Detect which cell encompasses the target text, then output its (x, y) center coordinate. 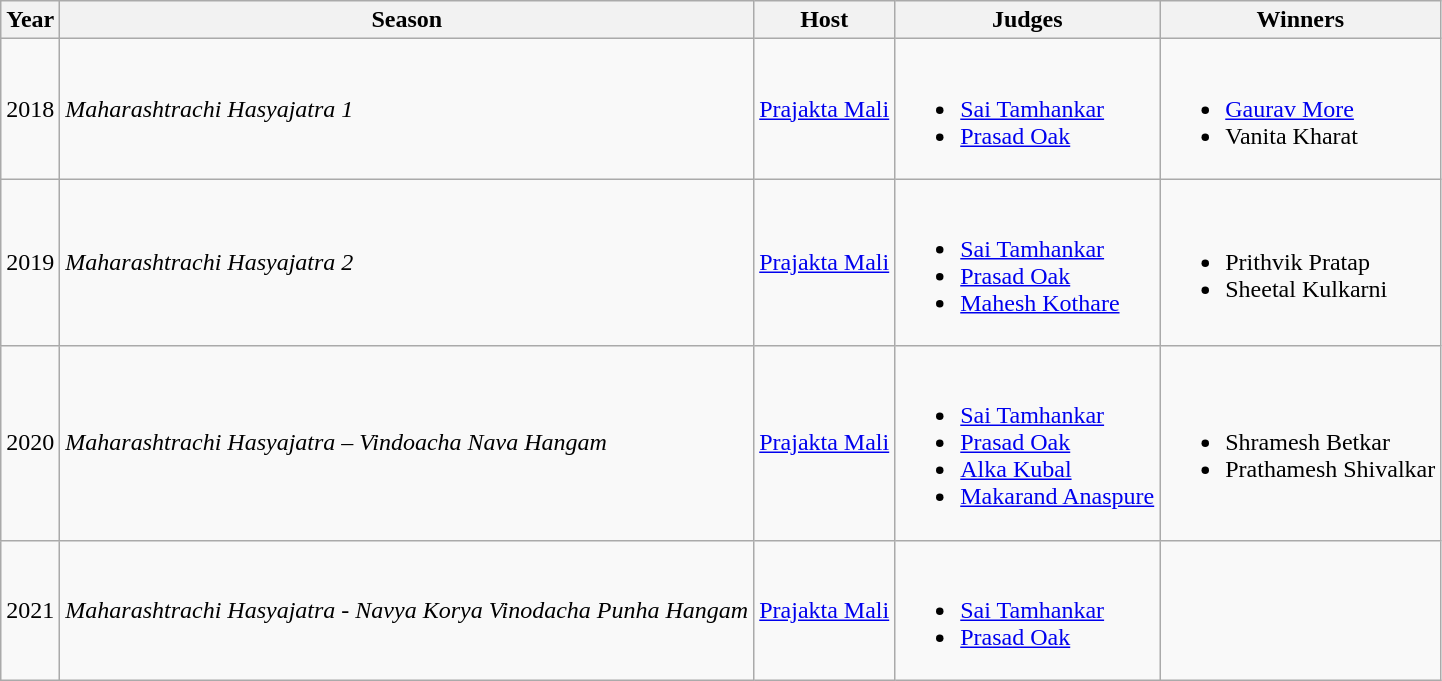
2019 (30, 262)
2020 (30, 443)
Judges (1028, 20)
Gaurav MoreVanita Kharat (1300, 109)
Sai TamhankarPrasad OakMahesh Kothare (1028, 262)
2018 (30, 109)
Maharashtrachi Hasyajatra 1 (407, 109)
2021 (30, 610)
Season (407, 20)
Winners (1300, 20)
Prithvik PratapSheetal Kulkarni (1300, 262)
Maharashtrachi Hasyajatra 2 (407, 262)
Host (824, 20)
Maharashtrachi Hasyajatra - Navya Korya Vinodacha Punha Hangam (407, 610)
Year (30, 20)
Sai TamhankarPrasad OakAlka KubalMakarand Anaspure (1028, 443)
Shramesh BetkarPrathamesh Shivalkar (1300, 443)
Maharashtrachi Hasyajatra – Vindoacha Nava Hangam (407, 443)
